Output the [X, Y] coordinate of the center of the cell containing the given text.  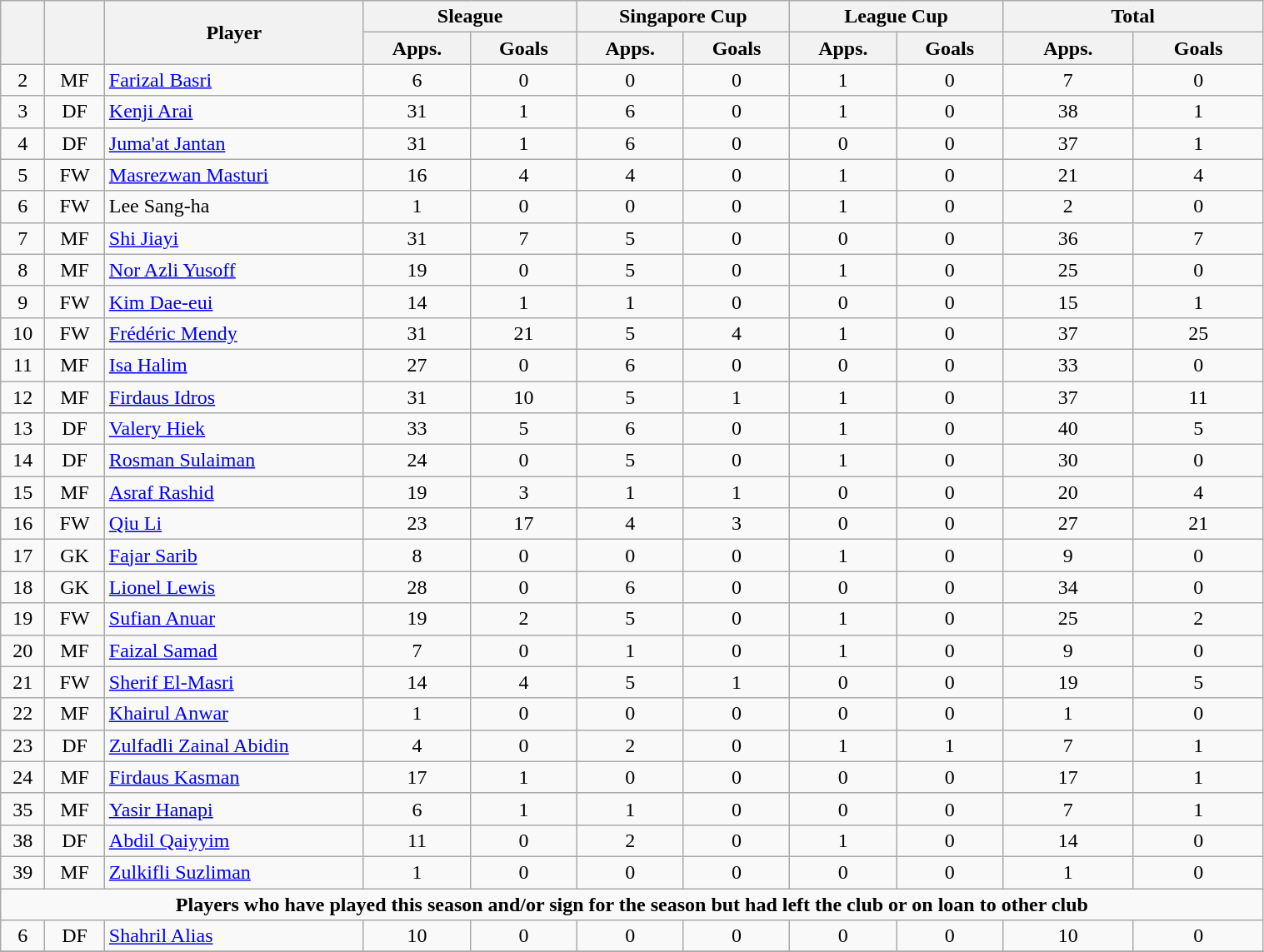
12 [23, 397]
Frédéric Mendy [233, 333]
Masrezwan Masturi [233, 175]
34 [1068, 587]
Kim Dae-eui [233, 302]
Abdil Qaiyyim [233, 840]
Nor Azli Yusoff [233, 270]
Zulfadli Zainal Abidin [233, 745]
Khairul Anwar [233, 714]
Sufian Anuar [233, 619]
Player [233, 32]
Rosman Sulaiman [233, 461]
18 [23, 587]
Isa Halim [233, 365]
Zulkifli Suzliman [233, 872]
Fajar Sarib [233, 556]
Sleague [470, 17]
22 [23, 714]
Players who have played this season and/or sign for the season but had left the club or on loan to other club [632, 904]
Farizal Basri [233, 80]
40 [1068, 429]
Sherif El-Masri [233, 682]
Asraf Rashid [233, 492]
Lionel Lewis [233, 587]
Singapore Cup [683, 17]
Juma'at Jantan [233, 143]
Qiu Li [233, 524]
Shi Jiayi [233, 238]
13 [23, 429]
League Cup [897, 17]
Total [1133, 17]
Lee Sang-ha [233, 207]
35 [23, 809]
Firdaus Idros [233, 397]
39 [23, 872]
Valery Hiek [233, 429]
Firdaus Kasman [233, 777]
Faizal Samad [233, 650]
36 [1068, 238]
30 [1068, 461]
Shahril Alias [233, 936]
Kenji Arai [233, 112]
28 [417, 587]
Yasir Hanapi [233, 809]
